Search for the cell housing the specified text and yield its (X, Y) center coordinate. 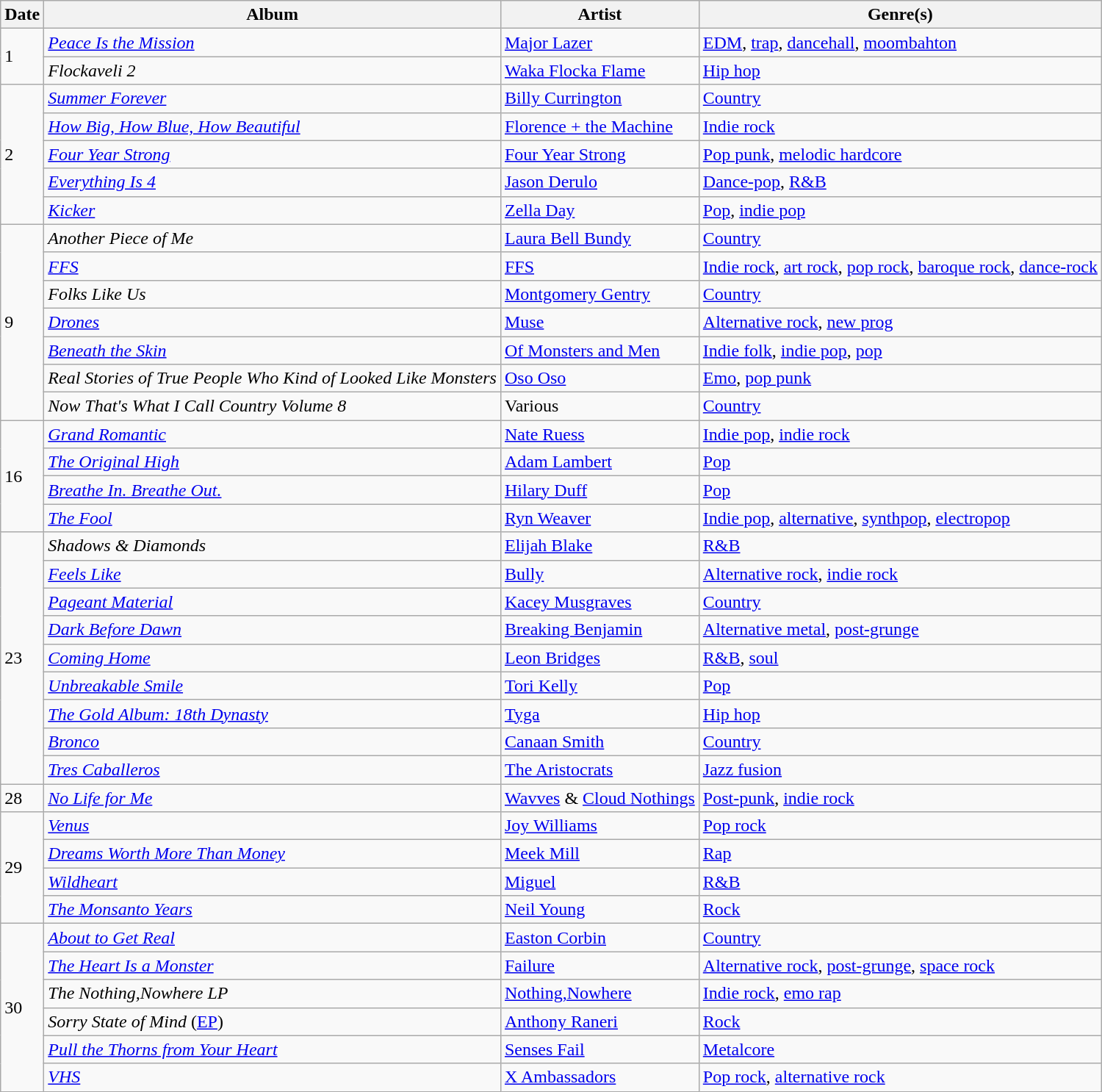
Indie rock, emo rap (900, 994)
1 (22, 57)
Kacey Musgraves (599, 602)
Easton Corbin (599, 938)
Genre(s) (900, 15)
Sorry State of Mind (EP) (273, 1021)
Real Stories of True People Who Kind of Looked Like Monsters (273, 378)
Venus (273, 826)
Pop rock (900, 826)
Indie rock, art rock, pop rock, baroque rock, dance-rock (900, 266)
Emo, pop punk (900, 378)
No Life for Me (273, 797)
Pageant Material (273, 602)
Hilary Duff (599, 490)
The Fool (273, 518)
2 (22, 154)
23 (22, 658)
Pull the Thorns from Your Heart (273, 1049)
Coming Home (273, 658)
Artist (599, 15)
Anthony Raneri (599, 1021)
About to Get Real (273, 938)
Breathe In. Breathe Out. (273, 490)
Ryn Weaver (599, 518)
How Big, How Blue, How Beautiful (273, 126)
28 (22, 797)
Album (273, 15)
Pop punk, melodic hardcore (900, 154)
Folks Like Us (273, 294)
Tres Caballeros (273, 769)
30 (22, 1007)
Unbreakable Smile (273, 686)
The Heart Is a Monster (273, 966)
16 (22, 476)
The Monsanto Years (273, 910)
The Nothing,Nowhere LP (273, 994)
Pop rock, alternative rock (900, 1077)
VHS (273, 1077)
Bronco (273, 741)
Post-punk, indie rock (900, 797)
The Gold Album: 18th Dynasty (273, 714)
Waka Flocka Flame (599, 71)
Pop, indie pop (900, 210)
Indie rock (900, 126)
X Ambassadors (599, 1077)
Billy Currington (599, 98)
Beneath the Skin (273, 351)
Muse (599, 322)
Wavves & Cloud Nothings (599, 797)
Everything Is 4 (273, 182)
R&B, soul (900, 658)
Tyga (599, 714)
Bully (599, 574)
Indie pop, indie rock (900, 434)
Joy Williams (599, 826)
Dreams Worth More Than Money (273, 854)
Alternative metal, post-grunge (900, 630)
Indie folk, indie pop, pop (900, 351)
Grand Romantic (273, 434)
Nothing,Nowhere (599, 994)
Kicker (273, 210)
Meek Mill (599, 854)
EDM, trap, dancehall, moombahton (900, 43)
Laura Bell Bundy (599, 238)
Wildheart (273, 882)
Drones (273, 322)
Summer Forever (273, 98)
9 (22, 322)
Dance-pop, R&B (900, 182)
Zella Day (599, 210)
Date (22, 15)
Nate Ruess (599, 434)
Various (599, 406)
Failure (599, 966)
Tori Kelly (599, 686)
Flockaveli 2 (273, 71)
Miguel (599, 882)
Alternative rock, indie rock (900, 574)
Of Monsters and Men (599, 351)
Neil Young (599, 910)
Another Piece of Me (273, 238)
Canaan Smith (599, 741)
Senses Fail (599, 1049)
Leon Bridges (599, 658)
Oso Oso (599, 378)
Metalcore (900, 1049)
Jason Derulo (599, 182)
The Aristocrats (599, 769)
Major Lazer (599, 43)
29 (22, 868)
Elijah Blake (599, 546)
The Original High (273, 462)
Jazz fusion (900, 769)
Peace Is the Mission (273, 43)
Rap (900, 854)
Now That's What I Call Country Volume 8 (273, 406)
Breaking Benjamin (599, 630)
Alternative rock, post-grunge, space rock (900, 966)
Montgomery Gentry (599, 294)
Indie pop, alternative, synthpop, electropop (900, 518)
Florence + the Machine (599, 126)
Feels Like (273, 574)
Adam Lambert (599, 462)
Alternative rock, new prog (900, 322)
Shadows & Diamonds (273, 546)
Dark Before Dawn (273, 630)
